From the cell containing the given text, extract its center point as (x, y) coordinate. 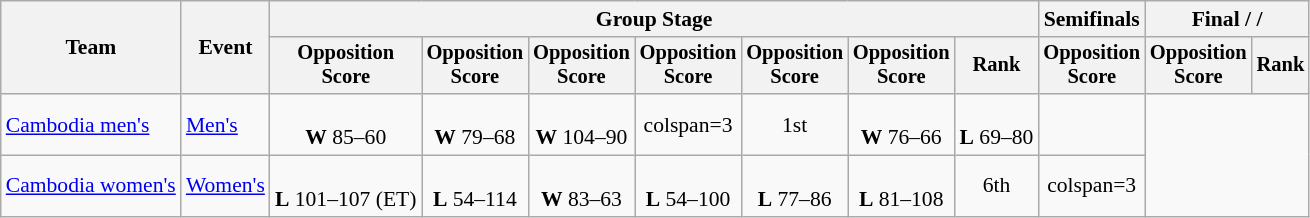
W 104–90 (582, 124)
Cambodia women's (91, 186)
L 101–107 (ET) (346, 186)
Men's (226, 124)
W 85–60 (346, 124)
L 54–114 (476, 186)
L 77–86 (794, 186)
W 83–63 (582, 186)
6th (996, 186)
Event (226, 48)
L 81–108 (902, 186)
Women's (226, 186)
Cambodia men's (91, 124)
1st (794, 124)
Semifinals (1092, 19)
L 54–100 (688, 186)
L 69–80 (996, 124)
W 76–66 (902, 124)
Final / / (1227, 19)
Team (91, 48)
Group Stage (654, 19)
W 79–68 (476, 124)
